Detect which cell encompasses the target text, then output its (X, Y) center coordinate. 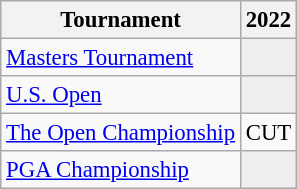
CUT (268, 133)
PGA Championship (121, 170)
The Open Championship (121, 133)
2022 (268, 20)
Tournament (121, 20)
Masters Tournament (121, 58)
U.S. Open (121, 95)
